Identify which cell holds the provided text, then report its (X, Y) central coordinate. 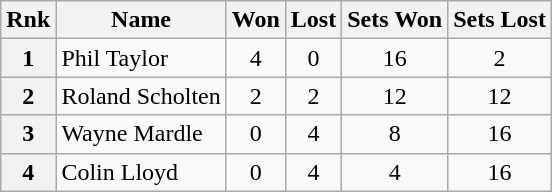
Wayne Mardle (141, 134)
Lost (313, 20)
1 (28, 58)
Won (256, 20)
Sets Won (395, 20)
8 (395, 134)
Roland Scholten (141, 96)
Sets Lost (500, 20)
Name (141, 20)
3 (28, 134)
Phil Taylor (141, 58)
Colin Lloyd (141, 172)
Rnk (28, 20)
